Determine the (x, y) coordinate at the center of the cell enclosing the given text.  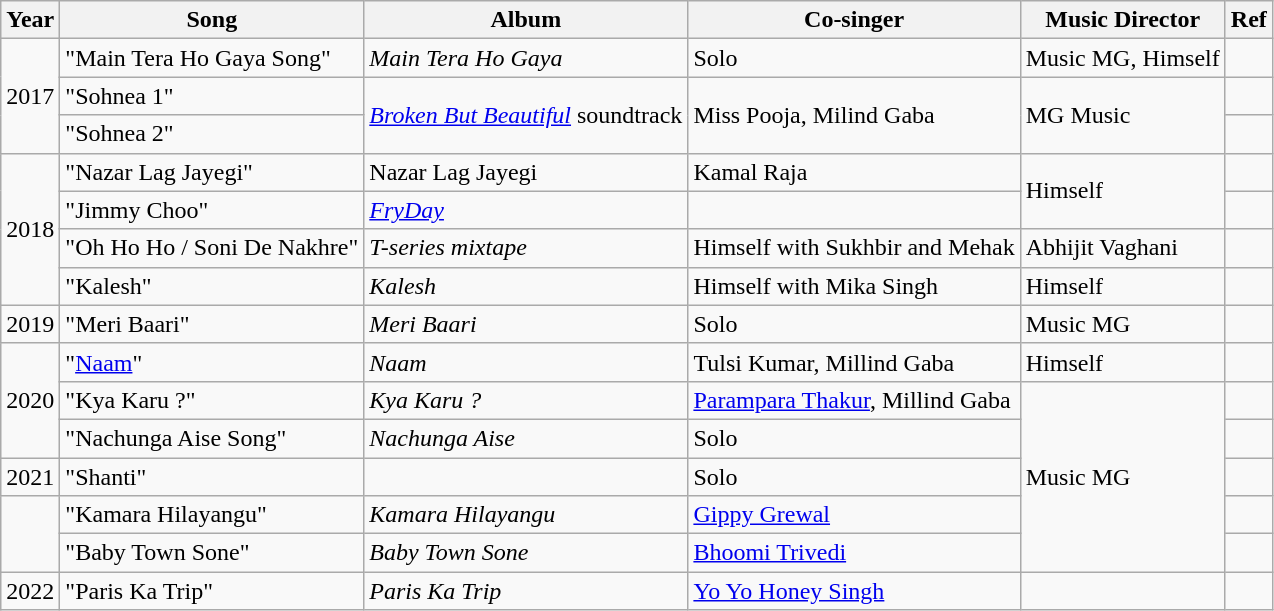
Abhijit Vaghani (1122, 248)
"Jimmy Choo" (212, 210)
"Sohnea 2" (212, 134)
"Shanti" (212, 477)
Yo Yo Honey Singh (854, 591)
Ref (1248, 20)
"Main Tera Ho Gaya Song" (212, 58)
"Kya Karu ?" (212, 400)
Kalesh (526, 286)
"Paris Ka Trip" (212, 591)
Himself with Mika Singh (854, 286)
2021 (30, 477)
Gippy Grewal (854, 515)
Naam (526, 362)
T-series mixtape (526, 248)
"Oh Ho Ho / Soni De Nakhre" (212, 248)
2022 (30, 591)
Tulsi Kumar, Millind Gaba (854, 362)
"Naam" (212, 362)
Kamal Raja (854, 172)
"Baby Town Sone" (212, 553)
Miss Pooja, Milind Gaba (854, 115)
Meri Baari (526, 324)
2020 (30, 400)
"Meri Baari" (212, 324)
"Kamara Hilayangu" (212, 515)
Main Tera Ho Gaya (526, 58)
"Sohnea 1" (212, 96)
Kamara Hilayangu (526, 515)
Nazar Lag Jayegi (526, 172)
Album (526, 20)
Nachunga Aise (526, 438)
"Kalesh" (212, 286)
"Nachunga Aise Song" (212, 438)
Parampara Thakur, Millind Gaba (854, 400)
Year (30, 20)
"Nazar Lag Jayegi" (212, 172)
Co-singer (854, 20)
2017 (30, 96)
Kya Karu ? (526, 400)
Music Director (1122, 20)
Bhoomi Trivedi (854, 553)
2019 (30, 324)
Music MG, Himself (1122, 58)
FryDay (526, 210)
Baby Town Sone (526, 553)
Paris Ka Trip (526, 591)
Himself with Sukhbir and Mehak (854, 248)
Broken But Beautiful soundtrack (526, 115)
2018 (30, 229)
MG Music (1122, 115)
Song (212, 20)
